Locate the cell with the specified text and output its (x, y) center coordinate. 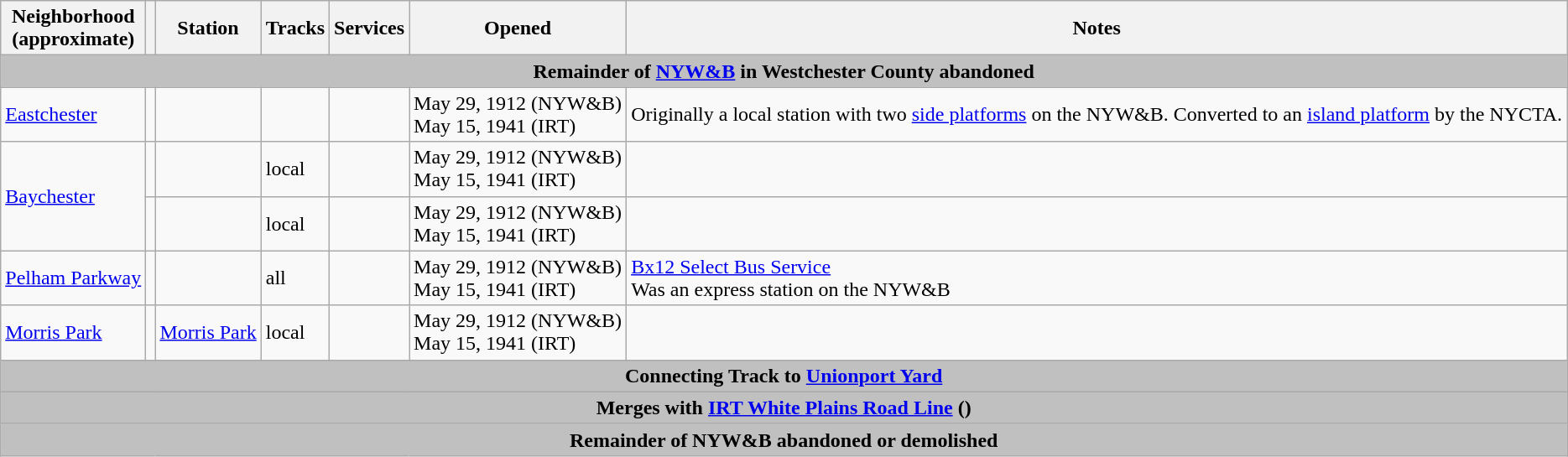
Notes (1097, 29)
Pelham Parkway (74, 278)
Opened (518, 29)
Remainder of NYW&B in Westchester County abandoned (784, 71)
Services (369, 29)
Eastchester (74, 114)
Tracks (295, 29)
Connecting Track to Unionport Yard (784, 376)
Merges with IRT White Plains Road Line () (784, 408)
Bx12 Select Bus ServiceWas an express station on the NYW&B (1097, 278)
all (295, 278)
Remainder of NYW&B abandoned or demolished (784, 439)
Station (208, 29)
Neighborhood(approximate) (74, 29)
Baychester (74, 196)
Originally a local station with two side platforms on the NYW&B. Converted to an island platform by the NYCTA. (1097, 114)
